Determine the [X, Y] coordinate at the center of the cell enclosing the given text.  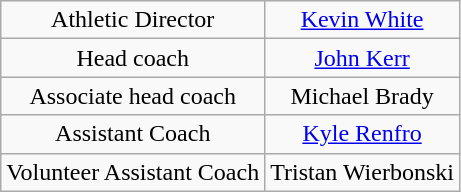
Athletic Director [133, 20]
John Kerr [362, 58]
Tristan Wierbonski [362, 172]
Kyle Renfro [362, 134]
Michael Brady [362, 96]
Associate head coach [133, 96]
Assistant Coach [133, 134]
Kevin White [362, 20]
Volunteer Assistant Coach [133, 172]
Head coach [133, 58]
